For the text-containing cell, return its midpoint in [X, Y] coordinate format. 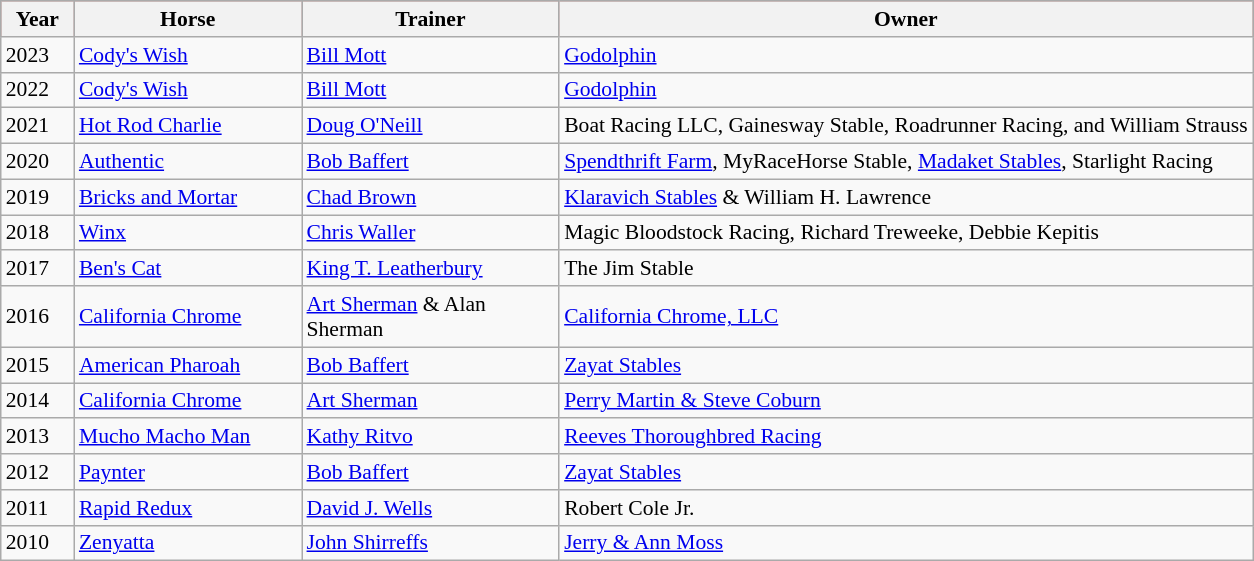
Rapid Redux [188, 508]
2010 [38, 543]
Jerry & Ann Moss [906, 543]
2019 [38, 197]
Ben's Cat [188, 269]
Horse [188, 19]
American Pharoah [188, 365]
Paynter [188, 472]
Chris Waller [431, 233]
King T. Leatherbury [431, 269]
2017 [38, 269]
Trainer [431, 19]
2016 [38, 316]
2023 [38, 55]
2013 [38, 437]
Mucho Macho Man [188, 437]
John Shirreffs [431, 543]
Chad Brown [431, 197]
Reeves Thoroughbred Racing [906, 437]
2022 [38, 90]
Magic Bloodstock Racing, Richard Treweeke, Debbie Kepitis [906, 233]
Owner [906, 19]
Authentic [188, 162]
Hot Rod Charlie [188, 126]
Winx [188, 233]
2014 [38, 401]
2011 [38, 508]
Bricks and Mortar [188, 197]
2021 [38, 126]
Boat Racing LLC, Gainesway Stable, Roadrunner Racing, and William Strauss [906, 126]
Year [38, 19]
Klaravich Stables & William H. Lawrence [906, 197]
Spendthrift Farm, MyRaceHorse Stable, Madaket Stables, Starlight Racing [906, 162]
California Chrome, LLC [906, 316]
Perry Martin & Steve Coburn [906, 401]
Kathy Ritvo [431, 437]
2012 [38, 472]
2018 [38, 233]
Zenyatta [188, 543]
2015 [38, 365]
Robert Cole Jr. [906, 508]
David J. Wells [431, 508]
Art Sherman [431, 401]
The Jim Stable [906, 269]
Art Sherman & Alan Sherman [431, 316]
2020 [38, 162]
Doug O'Neill [431, 126]
